Return the (x, y) coordinate for the center point of the cell that contains the specified text.  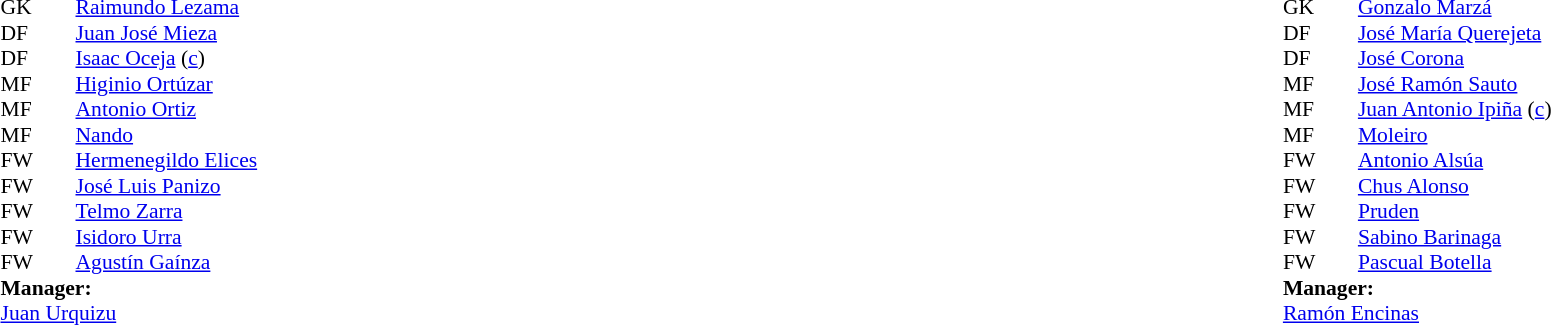
Juan José Mieza (167, 33)
José Luis Panizo (167, 186)
Antonio Ortiz (167, 109)
Isidoro Urra (167, 237)
Manager: (128, 288)
Higinio Ortúzar (167, 84)
Hermenegildo Elices (167, 161)
Nando (167, 135)
Telmo Zarra (167, 211)
Agustín Gaínza (167, 263)
Isaac Oceja (c) (167, 59)
